Extract the [x, y] coordinate from the center of the cell holding the provided text.  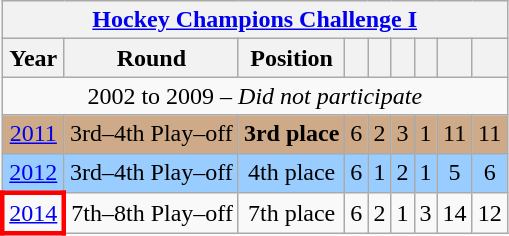
Hockey Champions Challenge I [254, 20]
4th place [291, 173]
7th–8th Play–off [151, 214]
Year [33, 58]
Position [291, 58]
2012 [33, 173]
2002 to 2009 – Did not participate [254, 96]
12 [490, 214]
14 [454, 214]
2014 [33, 214]
2011 [33, 134]
Round [151, 58]
7th place [291, 214]
3rd place [291, 134]
5 [454, 173]
